Return (X, Y) of the center of cell containing provided text 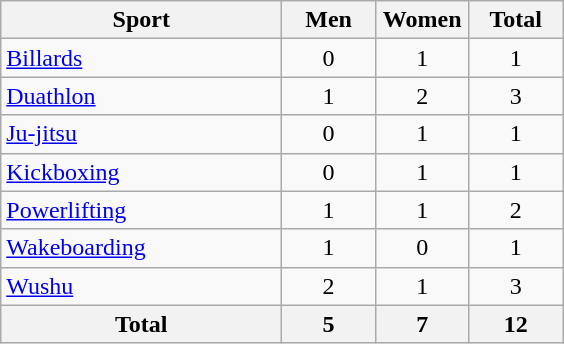
Billards (142, 58)
Ju-jitsu (142, 134)
Powerlifting (142, 210)
Kickboxing (142, 172)
5 (329, 324)
Wushu (142, 286)
Men (329, 20)
Wakeboarding (142, 248)
Women (422, 20)
7 (422, 324)
12 (516, 324)
Duathlon (142, 96)
Sport (142, 20)
